Return (X, Y) of the center of cell containing provided text 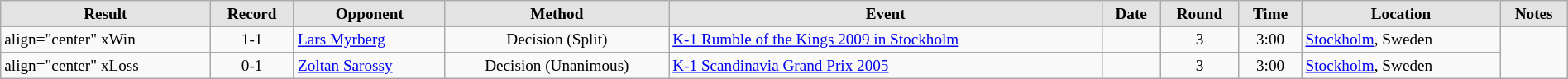
Date (1131, 14)
K-1 Rumble of the Kings 2009 in Stockholm (886, 39)
Location (1401, 14)
K-1 Scandinavia Grand Prix 2005 (886, 66)
Record (252, 14)
Event (886, 14)
Decision (Split) (557, 39)
Notes (1533, 14)
align="center" xWin (106, 39)
align="center" xLoss (106, 66)
Result (106, 14)
Round (1199, 14)
Opponent (369, 14)
Method (557, 14)
Decision (Unanimous) (557, 66)
Time (1270, 14)
Zoltan Sarossy (369, 66)
1-1 (252, 39)
Lars Myrberg (369, 39)
0-1 (252, 66)
